From the cell containing the given text, extract its center point as (X, Y) coordinate. 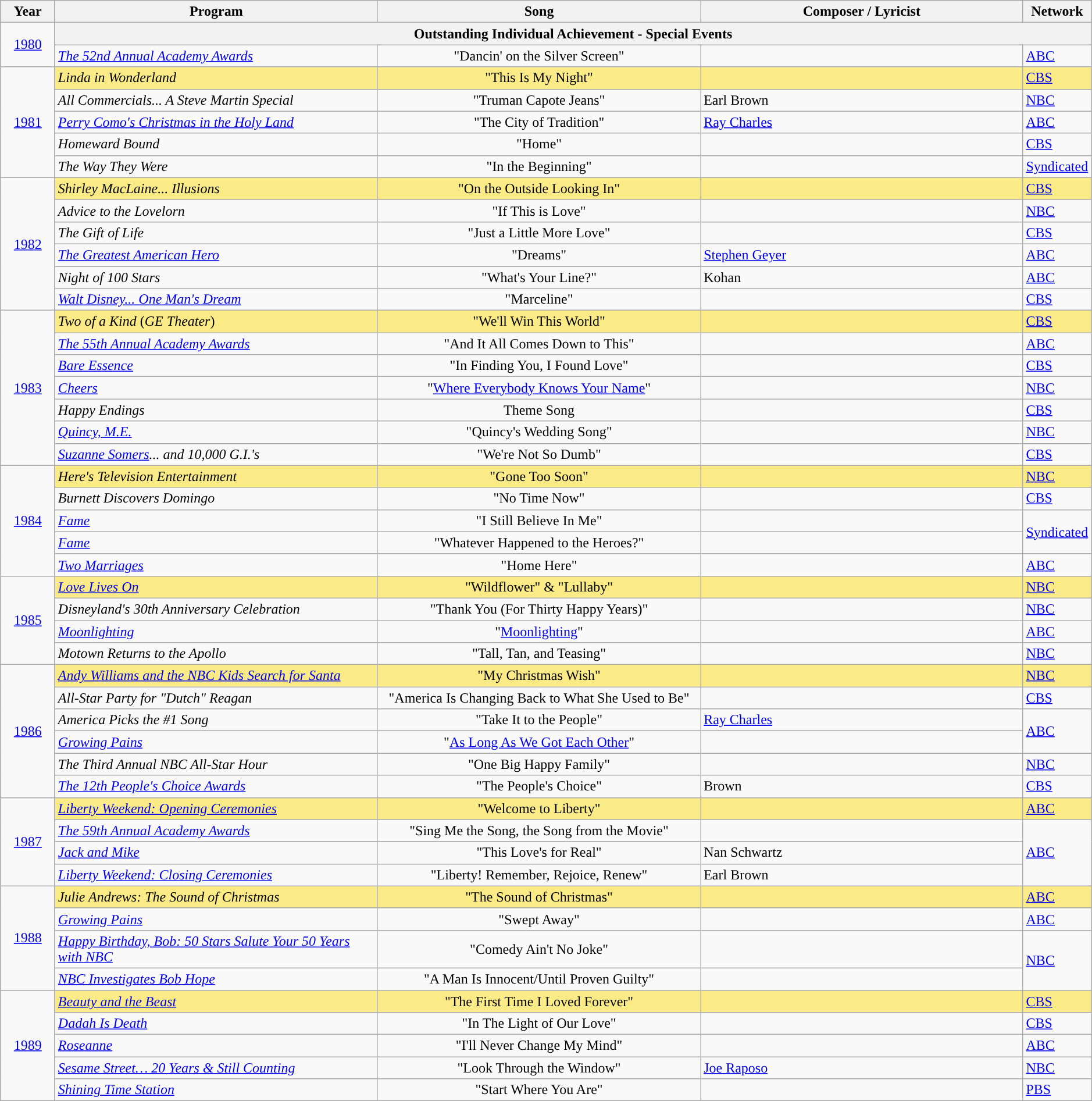
"My Christmas Wish" (538, 676)
"Gone Too Soon" (538, 476)
"On the Outside Looking In" (538, 188)
1987 (28, 842)
"In the Beginning" (538, 166)
Outstanding Individual Achievement - Special Events (573, 34)
"Thank You (For Thirty Happy Years)" (538, 609)
Quincy, M.E. (216, 432)
"Home" (538, 144)
"Swept Away" (538, 919)
Cheers (216, 388)
Andy Williams and the NBC Kids Search for Santa (216, 676)
"Welcome to Liberty" (538, 808)
NBC Investigates Bob Hope (216, 979)
"Marceline" (538, 300)
1985 (28, 620)
The Third Annual NBC All-Star Hour (216, 764)
Theme Song (538, 410)
Two Marriages (216, 565)
"Dreams" (538, 255)
Network (1057, 12)
"No Time Now" (538, 498)
"Just a Little More Love" (538, 233)
Happy Endings (216, 410)
Burnett Discovers Domingo (216, 498)
"Home Here" (538, 565)
Nan Schwartz (862, 853)
1983 (28, 388)
Moonlighting (216, 631)
"We're Not So Dumb" (538, 454)
Disneyland's 30th Anniversary Celebration (216, 609)
"This Is My Night" (538, 78)
Composer / Lyricist (862, 12)
"Liberty! Remember, Rejoice, Renew" (538, 875)
Two of a Kind (GE Theater) (216, 322)
Stephen Geyer (862, 255)
All Commercials... A Steve Martin Special (216, 100)
"What's Your Line?" (538, 277)
Kohan (862, 277)
Beauty and the Beast (216, 1001)
Advice to the Lovelorn (216, 211)
"The Sound of Christmas" (538, 897)
"I Still Believe In Me" (538, 521)
Liberty Weekend: Closing Ceremonies (216, 875)
1986 (28, 731)
Liberty Weekend: Opening Ceremonies (216, 808)
"The First Time I Loved Forever" (538, 1001)
"As Long As We Got Each Other" (538, 742)
Perry Como's Christmas in the Holy Land (216, 122)
"Start Where You Are" (538, 1090)
1982 (28, 244)
"One Big Happy Family" (538, 764)
"Moonlighting" (538, 631)
"I'll Never Change My Mind" (538, 1046)
Bare Essence (216, 366)
Shining Time Station (216, 1090)
PBS (1057, 1090)
"Whatever Happened to the Heroes?" (538, 543)
"Wildflower" & "Lullaby" (538, 587)
1980 (28, 45)
Julie Andrews: The Sound of Christmas (216, 897)
The Way They Were (216, 166)
Walt Disney... One Man's Dream (216, 300)
"Truman Capote Jeans" (538, 100)
"If This is Love" (538, 211)
"Sing Me the Song, the Song from the Movie" (538, 831)
1981 (28, 122)
"Comedy Ain't No Joke" (538, 949)
Here's Television Entertainment (216, 476)
Motown Returns to the Apollo (216, 654)
Night of 100 Stars (216, 277)
"Dancin' on the Silver Screen" (538, 56)
Program (216, 12)
Song (538, 12)
"America Is Changing Back to What She Used to Be" (538, 698)
"We'll Win This World" (538, 322)
"The People's Choice" (538, 786)
The 59th Annual Academy Awards (216, 831)
"Tall, Tan, and Teasing" (538, 654)
Sesame Street… 20 Years & Still Counting (216, 1068)
"This Love's for Real" (538, 853)
1989 (28, 1045)
Love Lives On (216, 587)
The 12th People's Choice Awards (216, 786)
The 52nd Annual Academy Awards (216, 56)
1984 (28, 521)
Brown (862, 786)
"In Finding You, I Found Love" (538, 366)
Year (28, 12)
"Quincy's Wedding Song" (538, 432)
Joe Raposo (862, 1068)
Dadah Is Death (216, 1024)
1988 (28, 938)
Linda in Wonderland (216, 78)
"Where Everybody Knows Your Name" (538, 388)
"And It All Comes Down to This" (538, 344)
The Greatest American Hero (216, 255)
Happy Birthday, Bob: 50 Stars Salute Your 50 Years with NBC (216, 949)
Roseanne (216, 1046)
America Picks the #1 Song (216, 720)
All-Star Party for "Dutch" Reagan (216, 698)
Shirley MacLaine... Illusions (216, 188)
"Take It to the People" (538, 720)
"A Man Is Innocent/Until Proven Guilty" (538, 979)
The Gift of Life (216, 233)
"Look Through the Window" (538, 1068)
Suzanne Somers... and 10,000 G.I.'s (216, 454)
Homeward Bound (216, 144)
Jack and Mike (216, 853)
"In The Light of Our Love" (538, 1024)
"The City of Tradition" (538, 122)
The 55th Annual Academy Awards (216, 344)
